Detect which cell encompasses the target text, then output its (x, y) center coordinate. 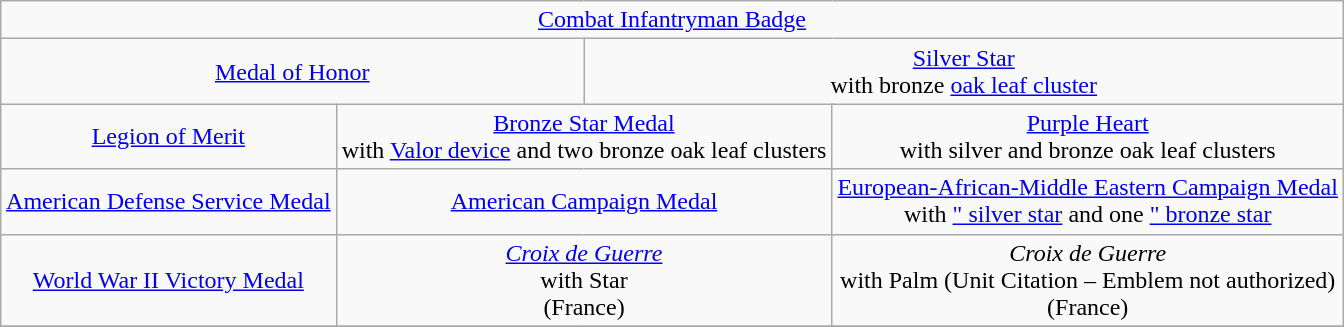
European-African-Middle Eastern Campaign Medalwith " silver star and one " bronze star (1088, 202)
Croix de Guerrewith Palm (Unit Citation – Emblem not authorized)(France) (1088, 280)
Combat Infantryman Badge (672, 20)
Legion of Merit (169, 136)
Croix de Guerrewith Star(France) (584, 280)
World War II Victory Medal (169, 280)
Medal of Honor (292, 72)
Silver Starwith bronze oak leaf cluster (964, 72)
American Campaign Medal (584, 202)
Purple Heartwith silver and bronze oak leaf clusters (1088, 136)
Bronze Star Medalwith Valor device and two bronze oak leaf clusters (584, 136)
American Defense Service Medal (169, 202)
